For the text-containing cell, return its midpoint in [x, y] coordinate format. 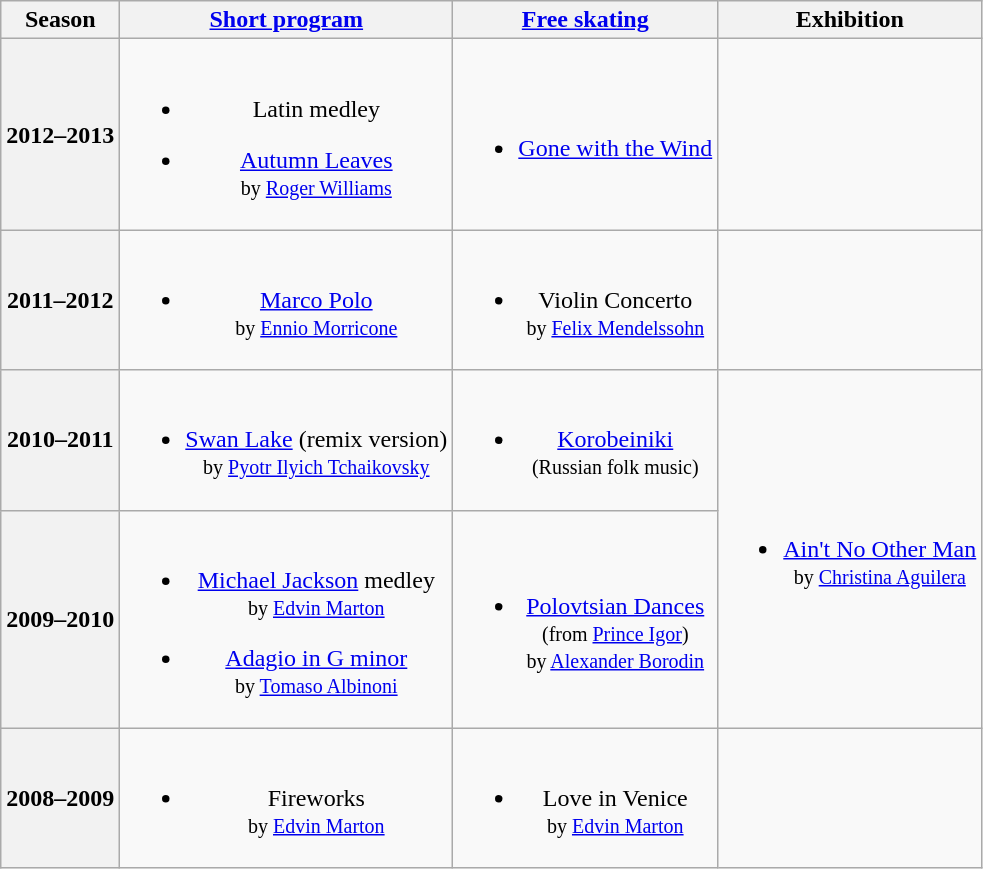
Exhibition [850, 20]
2011–2012 [60, 300]
2009–2010 [60, 619]
2012–2013 [60, 134]
Ain't No Other Man by Christina Aguilera [850, 549]
Gone with the Wind [586, 134]
Season [60, 20]
Love in Venice by Edvin Marton [586, 798]
Violin Concerto by Felix Mendelssohn [586, 300]
Korobeiniki (Russian folk music) [586, 440]
2008–2009 [60, 798]
2010–2011 [60, 440]
Marco Polo by Ennio Morricone [286, 300]
Swan Lake (remix version) by Pyotr Ilyich Tchaikovsky [286, 440]
Polovtsian Dances (from Prince Igor) by Alexander Borodin [586, 619]
Short program [286, 20]
Michael Jackson medley by Edvin Marton Adagio in G minor by Tomaso Albinoni [286, 619]
Latin medleyAutumn Leaves by Roger Williams [286, 134]
Fireworks by Edvin Marton [286, 798]
Free skating [586, 20]
